Identify which cell holds the provided text, then report its [x, y] central coordinate. 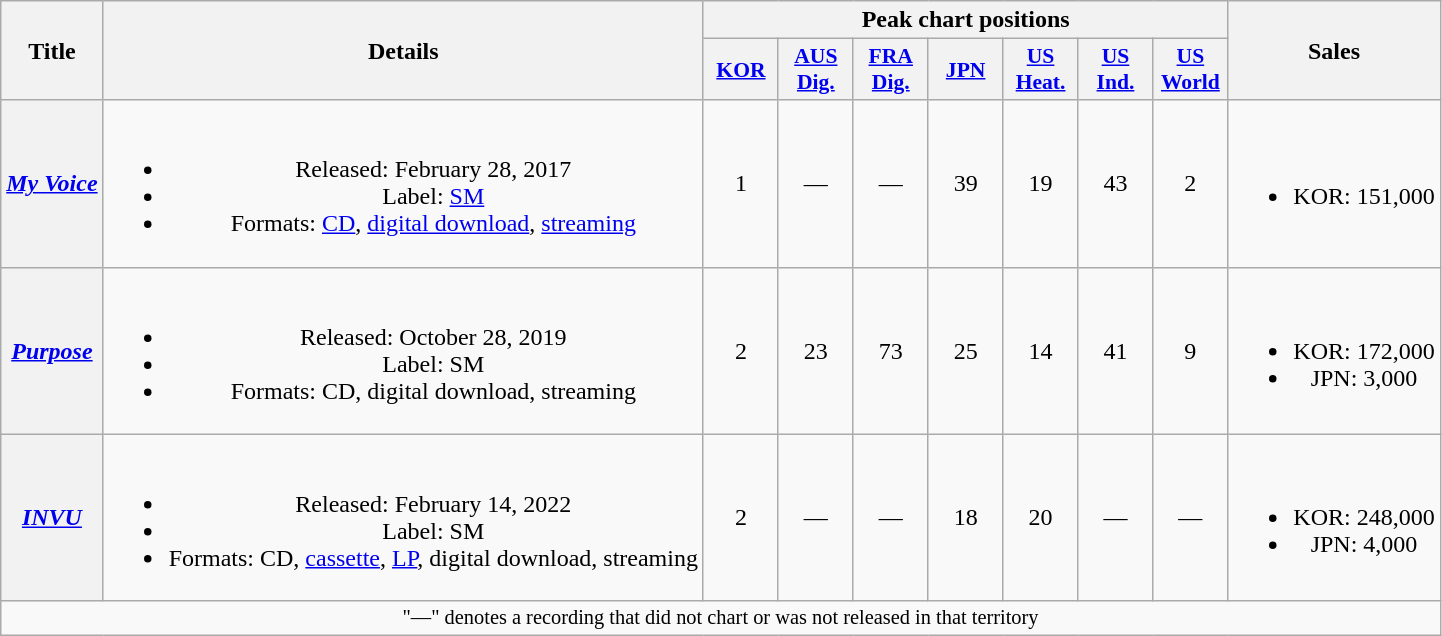
Purpose [52, 350]
Sales [1334, 50]
41 [1116, 350]
USHeat. [1040, 70]
"—" denotes a recording that did not chart or was not released in that territory [720, 618]
Released: February 28, 2017Label: SMFormats: CD, digital download, streaming [403, 184]
39 [966, 184]
AUSDig. [816, 70]
INVU [52, 518]
19 [1040, 184]
43 [1116, 184]
18 [966, 518]
KOR [740, 70]
Released: October 28, 2019Label: SMFormats: CD, digital download, streaming [403, 350]
Released: February 14, 2022Label: SMFormats: CD, cassette, LP, digital download, streaming [403, 518]
USWorld [1190, 70]
9 [1190, 350]
Title [52, 50]
KOR: 248,000JPN: 4,000 [1334, 518]
73 [890, 350]
JPN [966, 70]
25 [966, 350]
USInd. [1116, 70]
KOR: 172,000JPN: 3,000 [1334, 350]
20 [1040, 518]
KOR: 151,000 [1334, 184]
Details [403, 50]
My Voice [52, 184]
14 [1040, 350]
Peak chart positions [965, 20]
1 [740, 184]
23 [816, 350]
FRA Dig. [890, 70]
